For the text-containing cell, return its midpoint in [X, Y] coordinate format. 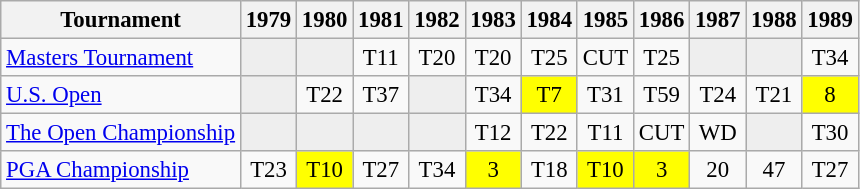
1989 [830, 20]
T21 [774, 95]
The Open Championship [121, 133]
T23 [268, 170]
8 [830, 95]
T18 [549, 170]
1984 [549, 20]
T24 [718, 95]
U.S. Open [121, 95]
1985 [605, 20]
1982 [437, 20]
1987 [718, 20]
1983 [493, 20]
T59 [661, 95]
T31 [605, 95]
20 [718, 170]
1980 [325, 20]
1988 [774, 20]
T30 [830, 133]
T12 [493, 133]
T7 [549, 95]
47 [774, 170]
WD [718, 133]
T37 [381, 95]
Tournament [121, 20]
PGA Championship [121, 170]
1979 [268, 20]
1986 [661, 20]
1981 [381, 20]
Masters Tournament [121, 58]
